For the text-containing cell, return its midpoint in (X, Y) coordinate format. 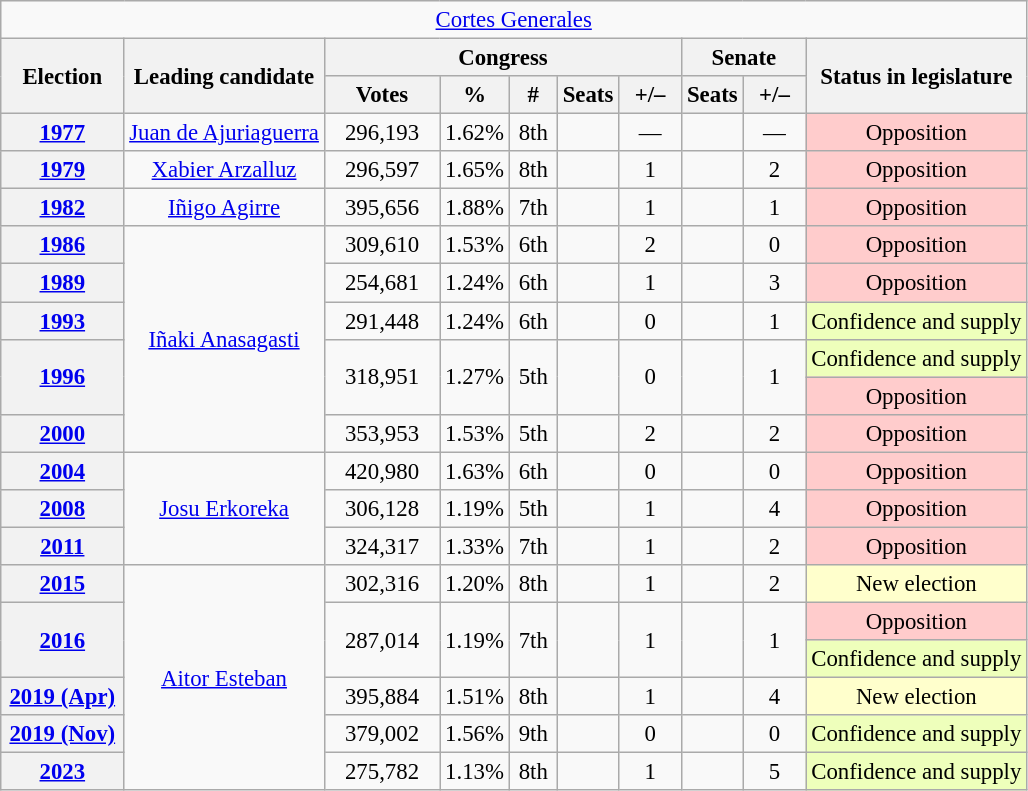
1.88% (474, 208)
2000 (62, 433)
395,884 (382, 697)
254,681 (382, 283)
# (533, 95)
1.63% (474, 471)
Congress (502, 58)
1.27% (474, 376)
Aitor Esteban (224, 678)
379,002 (382, 734)
309,610 (382, 245)
1996 (62, 376)
420,980 (382, 471)
Senate (744, 58)
5 (774, 772)
3 (774, 283)
Juan de Ajuriaguerra (224, 133)
Votes (382, 95)
1977 (62, 133)
302,316 (382, 584)
1986 (62, 245)
306,128 (382, 509)
2011 (62, 546)
318,951 (382, 376)
291,448 (382, 321)
287,014 (382, 640)
1.51% (474, 697)
Iñaki Anasagasti (224, 339)
Status in legislature (916, 76)
% (474, 95)
Leading candidate (224, 76)
1982 (62, 208)
1979 (62, 170)
1.62% (474, 133)
2015 (62, 584)
Josu Erkoreka (224, 508)
2019 (Apr) (62, 697)
2004 (62, 471)
296,193 (382, 133)
324,317 (382, 546)
1.33% (474, 546)
1989 (62, 283)
296,597 (382, 170)
Cortes Generales (514, 20)
1.56% (474, 734)
Election (62, 76)
Xabier Arzalluz (224, 170)
2008 (62, 509)
1993 (62, 321)
395,656 (382, 208)
9th (533, 734)
1.20% (474, 584)
2019 (Nov) (62, 734)
353,953 (382, 433)
2023 (62, 772)
1.65% (474, 170)
1.13% (474, 772)
275,782 (382, 772)
Iñigo Agirre (224, 208)
2016 (62, 640)
